Return the (X, Y) coordinate for the center point of the cell that contains the specified text.  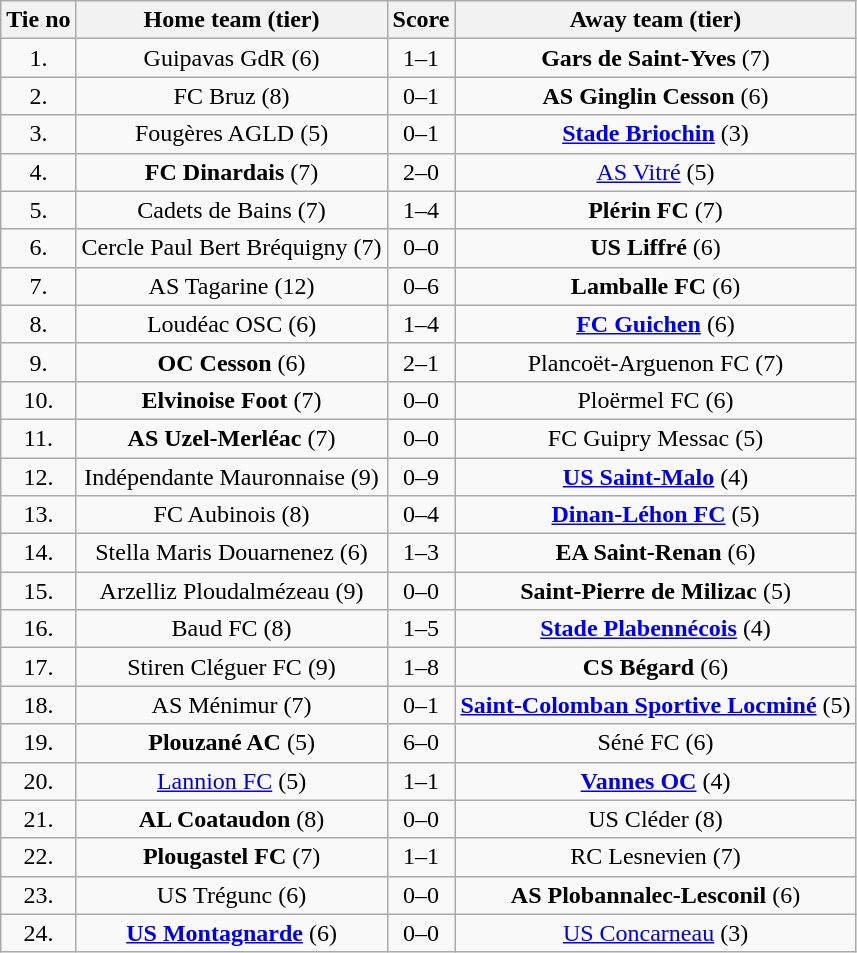
Stiren Cléguer FC (9) (232, 667)
Away team (tier) (656, 20)
FC Guichen (6) (656, 324)
Saint-Colomban Sportive Locminé (5) (656, 705)
1–5 (421, 629)
US Montagnarde (6) (232, 933)
5. (38, 210)
12. (38, 477)
6–0 (421, 743)
RC Lesnevien (7) (656, 857)
7. (38, 286)
Plérin FC (7) (656, 210)
6. (38, 248)
Arzelliz Ploudalmézeau (9) (232, 591)
1–8 (421, 667)
Dinan-Léhon FC (5) (656, 515)
Séné FC (6) (656, 743)
Fougères AGLD (5) (232, 134)
OC Cesson (6) (232, 362)
24. (38, 933)
AS Ginglin Cesson (6) (656, 96)
8. (38, 324)
EA Saint-Renan (6) (656, 553)
Plancoët-Arguenon FC (7) (656, 362)
US Cléder (8) (656, 819)
US Trégunc (6) (232, 895)
Tie no (38, 20)
Vannes OC (4) (656, 781)
4. (38, 172)
AS Uzel-Merléac (7) (232, 438)
1. (38, 58)
Elvinoise Foot (7) (232, 400)
US Saint-Malo (4) (656, 477)
19. (38, 743)
Indépendante Mauronnaise (9) (232, 477)
Stade Briochin (3) (656, 134)
0–4 (421, 515)
22. (38, 857)
9. (38, 362)
AL Coataudon (8) (232, 819)
Cadets de Bains (7) (232, 210)
13. (38, 515)
AS Vitré (5) (656, 172)
Cercle Paul Bert Bréquigny (7) (232, 248)
2–1 (421, 362)
Lannion FC (5) (232, 781)
Stade Plabennécois (4) (656, 629)
Home team (tier) (232, 20)
US Concarneau (3) (656, 933)
FC Aubinois (8) (232, 515)
17. (38, 667)
Lamballe FC (6) (656, 286)
Ploërmel FC (6) (656, 400)
US Liffré (6) (656, 248)
Score (421, 20)
Plougastel FC (7) (232, 857)
CS Bégard (6) (656, 667)
Baud FC (8) (232, 629)
23. (38, 895)
AS Ménimur (7) (232, 705)
1–3 (421, 553)
15. (38, 591)
3. (38, 134)
11. (38, 438)
0–9 (421, 477)
14. (38, 553)
18. (38, 705)
Plouzané AC (5) (232, 743)
Stella Maris Douarnenez (6) (232, 553)
AS Tagarine (12) (232, 286)
21. (38, 819)
20. (38, 781)
2. (38, 96)
Loudéac OSC (6) (232, 324)
FC Dinardais (7) (232, 172)
Gars de Saint-Yves (7) (656, 58)
FC Bruz (8) (232, 96)
Guipavas GdR (6) (232, 58)
16. (38, 629)
AS Plobannalec-Lesconil (6) (656, 895)
FC Guipry Messac (5) (656, 438)
2–0 (421, 172)
0–6 (421, 286)
10. (38, 400)
Saint-Pierre de Milizac (5) (656, 591)
